Output the (X, Y) coordinate of the center of the cell containing the given text.  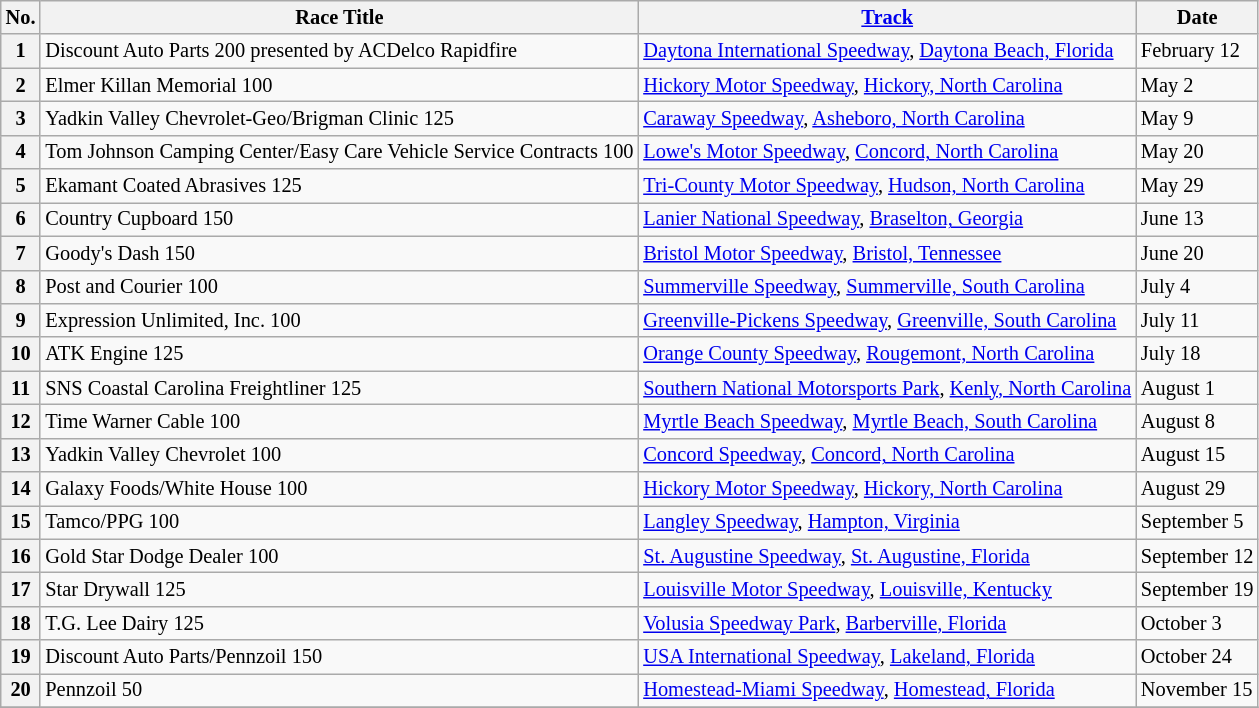
August 29 (1197, 489)
October 24 (1197, 657)
September 12 (1197, 556)
16 (21, 556)
Tri-County Motor Speedway, Hudson, North Carolina (887, 186)
November 15 (1197, 690)
Summerville Speedway, Summerville, South Carolina (887, 287)
September 5 (1197, 522)
Concord Speedway, Concord, North Carolina (887, 455)
Gold Star Dodge Dealer 100 (339, 556)
6 (21, 219)
Track (887, 17)
Galaxy Foods/White House 100 (339, 489)
USA International Speedway, Lakeland, Florida (887, 657)
Pennzoil 50 (339, 690)
February 12 (1197, 51)
9 (21, 320)
2 (21, 85)
Bristol Motor Speedway, Bristol, Tennessee (887, 253)
Post and Courier 100 (339, 287)
15 (21, 522)
Elmer Killan Memorial 100 (339, 85)
SNS Coastal Carolina Freightliner 125 (339, 388)
13 (21, 455)
14 (21, 489)
August 8 (1197, 421)
T.G. Lee Dairy 125 (339, 623)
July 11 (1197, 320)
Date (1197, 17)
Time Warner Cable 100 (339, 421)
July 18 (1197, 354)
June 20 (1197, 253)
Southern National Motorsports Park, Kenly, North Carolina (887, 388)
Myrtle Beach Speedway, Myrtle Beach, South Carolina (887, 421)
Lanier National Speedway, Braselton, Georgia (887, 219)
Ekamant Coated Abrasives 125 (339, 186)
Country Cupboard 150 (339, 219)
Star Drywall 125 (339, 589)
10 (21, 354)
St. Augustine Speedway, St. Augustine, Florida (887, 556)
Louisville Motor Speedway, Louisville, Kentucky (887, 589)
Tamco/PPG 100 (339, 522)
ATK Engine 125 (339, 354)
11 (21, 388)
July 4 (1197, 287)
12 (21, 421)
No. (21, 17)
3 (21, 118)
4 (21, 152)
8 (21, 287)
Yadkin Valley Chevrolet 100 (339, 455)
18 (21, 623)
1 (21, 51)
June 13 (1197, 219)
Discount Auto Parts/Pennzoil 150 (339, 657)
May 9 (1197, 118)
Orange County Speedway, Rougemont, North Carolina (887, 354)
Greenville-Pickens Speedway, Greenville, South Carolina (887, 320)
Yadkin Valley Chevrolet-Geo/Brigman Clinic 125 (339, 118)
May 29 (1197, 186)
May 2 (1197, 85)
August 1 (1197, 388)
August 15 (1197, 455)
19 (21, 657)
5 (21, 186)
May 20 (1197, 152)
Daytona International Speedway, Daytona Beach, Florida (887, 51)
Discount Auto Parts 200 presented by ACDelco Rapidfire (339, 51)
Homestead-Miami Speedway, Homestead, Florida (887, 690)
Caraway Speedway, Asheboro, North Carolina (887, 118)
20 (21, 690)
17 (21, 589)
Expression Unlimited, Inc. 100 (339, 320)
September 19 (1197, 589)
Volusia Speedway Park, Barberville, Florida (887, 623)
Goody's Dash 150 (339, 253)
Lowe's Motor Speedway, Concord, North Carolina (887, 152)
Race Title (339, 17)
October 3 (1197, 623)
7 (21, 253)
Tom Johnson Camping Center/Easy Care Vehicle Service Contracts 100 (339, 152)
Langley Speedway, Hampton, Virginia (887, 522)
